Determine the [x, y] coordinate at the center of the cell enclosing the given text.  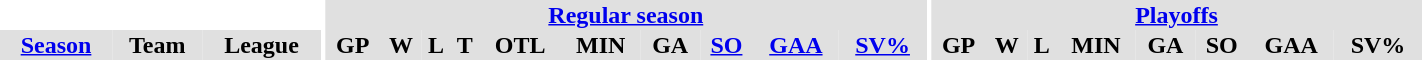
Season [56, 45]
T [464, 45]
Team [157, 45]
Playoffs [1176, 15]
Regular season [626, 15]
League [261, 45]
OTL [520, 45]
